Scan for the cell matching the given text and deliver its (X, Y) coordinate at center. 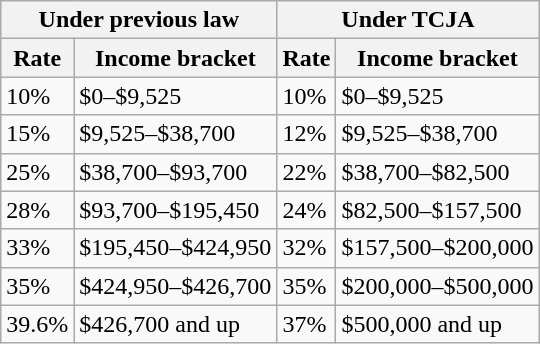
39.6% (38, 324)
$38,700–$82,500 (438, 172)
$500,000 and up (438, 324)
12% (306, 134)
$195,450–$424,950 (176, 248)
Under previous law (139, 20)
$426,700 and up (176, 324)
$82,500–$157,500 (438, 210)
28% (38, 210)
Under TCJA (408, 20)
22% (306, 172)
37% (306, 324)
$93,700–$195,450 (176, 210)
24% (306, 210)
$200,000–$500,000 (438, 286)
$157,500–$200,000 (438, 248)
25% (38, 172)
32% (306, 248)
$424,950–$426,700 (176, 286)
$38,700–$93,700 (176, 172)
33% (38, 248)
15% (38, 134)
